Capture the cell that displays the provided text and extract its [x, y] central coordinate. 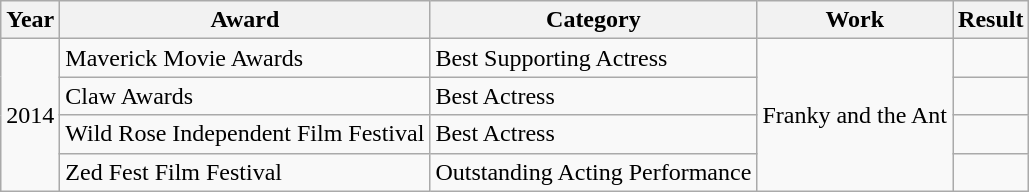
Work [855, 20]
Outstanding Acting Performance [594, 172]
Category [594, 20]
Zed Fest Film Festival [245, 172]
Best Supporting Actress [594, 58]
Maverick Movie Awards [245, 58]
2014 [30, 115]
Award [245, 20]
Franky and the Ant [855, 115]
Wild Rose Independent Film Festival [245, 134]
Claw Awards [245, 96]
Year [30, 20]
Result [991, 20]
